Output the [x, y] coordinate of the center of the cell containing the given text.  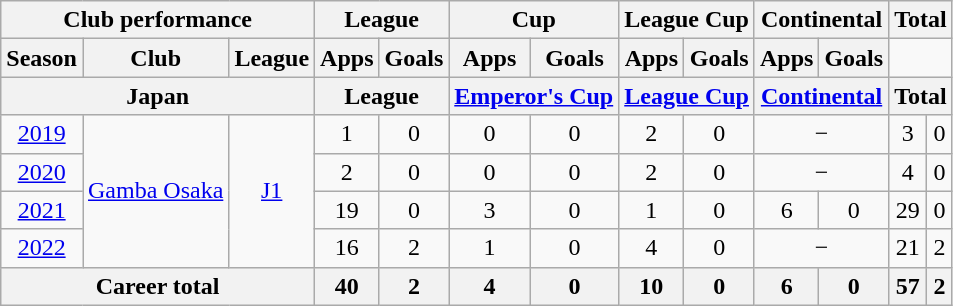
21 [908, 248]
Japan [158, 96]
2021 [42, 210]
Emperor's Cup [534, 96]
40 [347, 286]
2022 [42, 248]
Club performance [158, 20]
Cup [534, 20]
29 [908, 210]
Gamba Osaka [155, 191]
2020 [42, 172]
Career total [158, 286]
2019 [42, 134]
Season [42, 58]
Club [155, 58]
57 [908, 286]
16 [347, 248]
19 [347, 210]
10 [652, 286]
J1 [272, 191]
